Detect which cell encompasses the target text, then output its [X, Y] center coordinate. 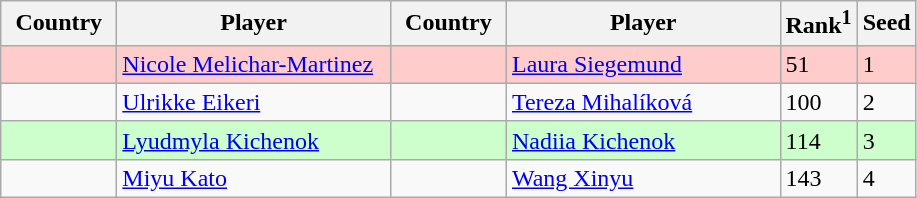
143 [818, 178]
Rank1 [818, 24]
Miyu Kato [254, 178]
4 [886, 178]
Wang Xinyu [643, 178]
1 [886, 64]
3 [886, 140]
Tereza Mihalíková [643, 102]
Seed [886, 24]
Nicole Melichar-Martinez [254, 64]
Lyudmyla Kichenok [254, 140]
Nadiia Kichenok [643, 140]
Ulrikke Eikeri [254, 102]
114 [818, 140]
51 [818, 64]
2 [886, 102]
100 [818, 102]
Laura Siegemund [643, 64]
